Output the [x, y] coordinate of the center of the cell containing the given text.  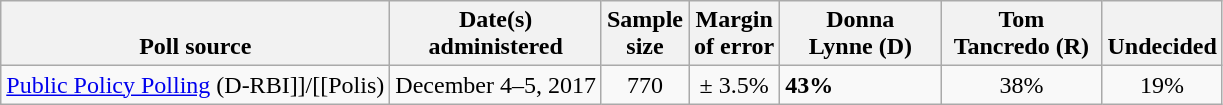
Poll source [196, 34]
Samplesize [644, 34]
Public Policy Polling (D-RBI]]/[[Polis) [196, 85]
TomTancredo (R) [1022, 34]
43% [860, 85]
770 [644, 85]
Undecided [1162, 34]
Marginof error [734, 34]
± 3.5% [734, 85]
Date(s)administered [496, 34]
DonnaLynne (D) [860, 34]
December 4–5, 2017 [496, 85]
38% [1022, 85]
19% [1162, 85]
